Find where the given text appears and provide that cell's center as (x, y) coordinate. 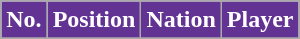
No. (24, 20)
Nation (181, 20)
Position (94, 20)
Player (260, 20)
